Find where the given text appears and provide that cell's center as (x, y) coordinate. 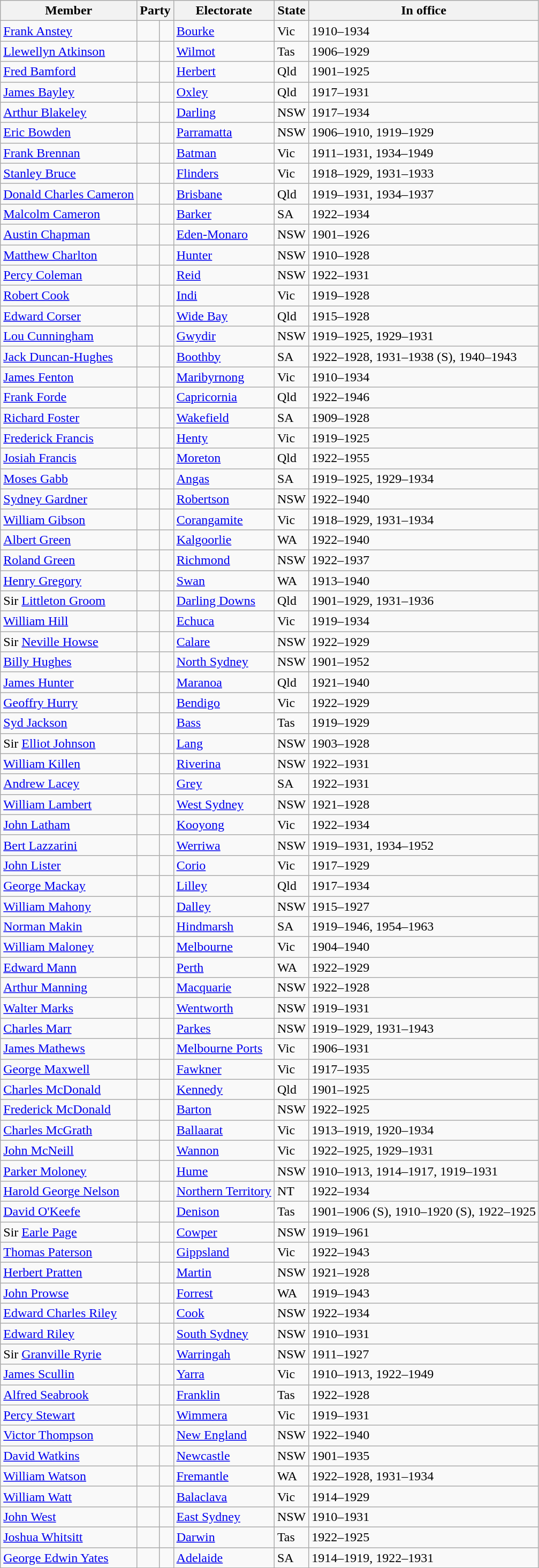
Sir Granville Ryrie (69, 1354)
Bert Lazzarini (69, 845)
Perth (224, 967)
Echuca (224, 621)
Newcastle (224, 1456)
Party (155, 11)
Sir Neville Howse (69, 642)
Victor Thompson (69, 1435)
Arthur Manning (69, 988)
1919–1925, 1929–1931 (424, 336)
1922–1955 (424, 458)
State (291, 11)
Frederick Francis (69, 438)
Parkes (224, 1028)
Batman (224, 153)
1919–1931, 1934–1937 (424, 194)
Charles McGrath (69, 1130)
1919–1925, 1929–1934 (424, 479)
Werriwa (224, 845)
Billy Hughes (69, 662)
Melbourne Ports (224, 1049)
Cowper (224, 1232)
Hindmarsh (224, 927)
Member (69, 11)
Jack Duncan-Hughes (69, 357)
Percy Stewart (69, 1415)
Kennedy (224, 1089)
Henry Gregory (69, 580)
1922–1946 (424, 397)
Edward Mann (69, 967)
1917–1929 (424, 865)
1915–1928 (424, 316)
1922–1943 (424, 1252)
Malcolm Cameron (69, 214)
Ballaarat (224, 1130)
James Hunter (69, 682)
NT (291, 1191)
Bourke (224, 31)
Darling Downs (224, 601)
Andrew Lacey (69, 784)
Fremantle (224, 1476)
1906–1931 (424, 1049)
Riverina (224, 764)
1919–1925 (424, 438)
Grey (224, 784)
West Sydney (224, 804)
Corio (224, 865)
Henty (224, 438)
Maranoa (224, 682)
1919–1931, 1934–1952 (424, 845)
1906–1929 (424, 51)
Sir Elliot Johnson (69, 743)
Electorate (224, 11)
Norman Makin (69, 927)
Robert Cook (69, 296)
Capricornia (224, 397)
James Scullin (69, 1374)
William Hill (69, 621)
James Fenton (69, 377)
Alfred Seabrook (69, 1395)
1911–1931, 1934–1949 (424, 153)
Bendigo (224, 703)
Kalgoorlie (224, 540)
Boothby (224, 357)
Lang (224, 743)
Warringah (224, 1354)
New England (224, 1435)
Cook (224, 1313)
George Maxwell (69, 1069)
1919–1943 (424, 1293)
John Latham (69, 825)
Swan (224, 580)
Reid (224, 275)
1919–1929, 1931–1943 (424, 1028)
Frederick McDonald (69, 1110)
Wakefield (224, 418)
William Watt (69, 1496)
Roland Green (69, 560)
Corangamite (224, 519)
Percy Coleman (69, 275)
1906–1910, 1919–1929 (424, 133)
Moses Gabb (69, 479)
Albert Green (69, 540)
South Sydney (224, 1334)
1910–1928 (424, 255)
Denison (224, 1211)
1921–1940 (424, 682)
1922–1928, 1931–1934 (424, 1476)
Forrest (224, 1293)
1901–1935 (424, 1456)
In office (424, 11)
Thomas Paterson (69, 1252)
Barton (224, 1110)
Harold George Nelson (69, 1191)
John Lister (69, 865)
Martin (224, 1273)
Wannon (224, 1150)
Melbourne (224, 947)
Austin Chapman (69, 234)
1910–1913, 1914–1917, 1919–1931 (424, 1171)
Frank Forde (69, 397)
Calare (224, 642)
1904–1940 (424, 947)
Sir Littleton Groom (69, 601)
John West (69, 1517)
1919–1929 (424, 723)
Edward Corser (69, 316)
Wide Bay (224, 316)
1918–1929, 1931–1934 (424, 519)
East Sydney (224, 1517)
Walter Marks (69, 1008)
1922–1937 (424, 560)
Bass (224, 723)
John Prowse (69, 1293)
Northern Territory (224, 1191)
1901–1926 (424, 234)
Matthew Charlton (69, 255)
1919–1946, 1954–1963 (424, 927)
Wimmera (224, 1415)
Herbert (224, 72)
Yarra (224, 1374)
1914–1929 (424, 1496)
Oxley (224, 92)
Moreton (224, 458)
William Killen (69, 764)
North Sydney (224, 662)
Fawkner (224, 1069)
Macquarie (224, 988)
Balaclava (224, 1496)
William Lambert (69, 804)
Arthur Blakeley (69, 112)
Hume (224, 1171)
Flinders (224, 173)
Edward Riley (69, 1334)
Adelaide (224, 1558)
William Watson (69, 1476)
Dalley (224, 906)
William Gibson (69, 519)
George Mackay (69, 886)
Wilmot (224, 51)
1919–1928 (424, 296)
Kooyong (224, 825)
1901–1906 (S), 1910–1920 (S), 1922–1925 (424, 1211)
Geoffry Hurry (69, 703)
1913–1919, 1920–1934 (424, 1130)
1919–1934 (424, 621)
1901–1929, 1931–1936 (424, 601)
David O'Keefe (69, 1211)
Llewellyn Atkinson (69, 51)
John McNeill (69, 1150)
William Maloney (69, 947)
1917–1931 (424, 92)
Lilley (224, 886)
Edward Charles Riley (69, 1313)
Wentworth (224, 1008)
Franklin (224, 1395)
1918–1929, 1931–1933 (424, 173)
1903–1928 (424, 743)
Frank Anstey (69, 31)
1915–1927 (424, 906)
Hunter (224, 255)
Fred Bamford (69, 72)
Darwin (224, 1537)
William Mahony (69, 906)
Joshua Whitsitt (69, 1537)
Angas (224, 479)
1909–1928 (424, 418)
1917–1935 (424, 1069)
James Mathews (69, 1049)
Parramatta (224, 133)
1901–1952 (424, 662)
1914–1919, 1922–1931 (424, 1558)
Indi (224, 296)
1922–1925, 1929–1931 (424, 1150)
Sydney Gardner (69, 499)
1919–1961 (424, 1232)
David Watkins (69, 1456)
Maribyrnong (224, 377)
Sir Earle Page (69, 1232)
Charles Marr (69, 1028)
Lou Cunningham (69, 336)
Gippsland (224, 1252)
Eden-Monaro (224, 234)
James Bayley (69, 92)
1910–1913, 1922–1949 (424, 1374)
Josiah Francis (69, 458)
Charles McDonald (69, 1089)
Richmond (224, 560)
George Edwin Yates (69, 1558)
Darling (224, 112)
Herbert Pratten (69, 1273)
1913–1940 (424, 580)
1922–1928, 1931–1938 (S), 1940–1943 (424, 357)
Eric Bowden (69, 133)
Parker Moloney (69, 1171)
Syd Jackson (69, 723)
Barker (224, 214)
Donald Charles Cameron (69, 194)
1911–1927 (424, 1354)
Frank Brennan (69, 153)
Robertson (224, 499)
Gwydir (224, 336)
Brisbane (224, 194)
Stanley Bruce (69, 173)
Richard Foster (69, 418)
